Find where the given text appears and provide that cell's center as (x, y) coordinate. 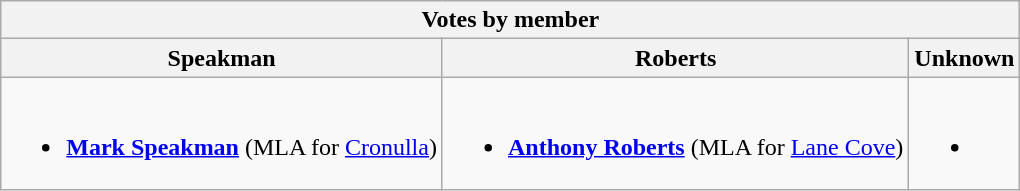
Speakman (222, 58)
Anthony Roberts (MLA for Lane Cove) (675, 134)
Unknown (964, 58)
Roberts (675, 58)
Votes by member (510, 20)
Mark Speakman (MLA for Cronulla) (222, 134)
